Identify which cell holds the provided text, then report its (x, y) central coordinate. 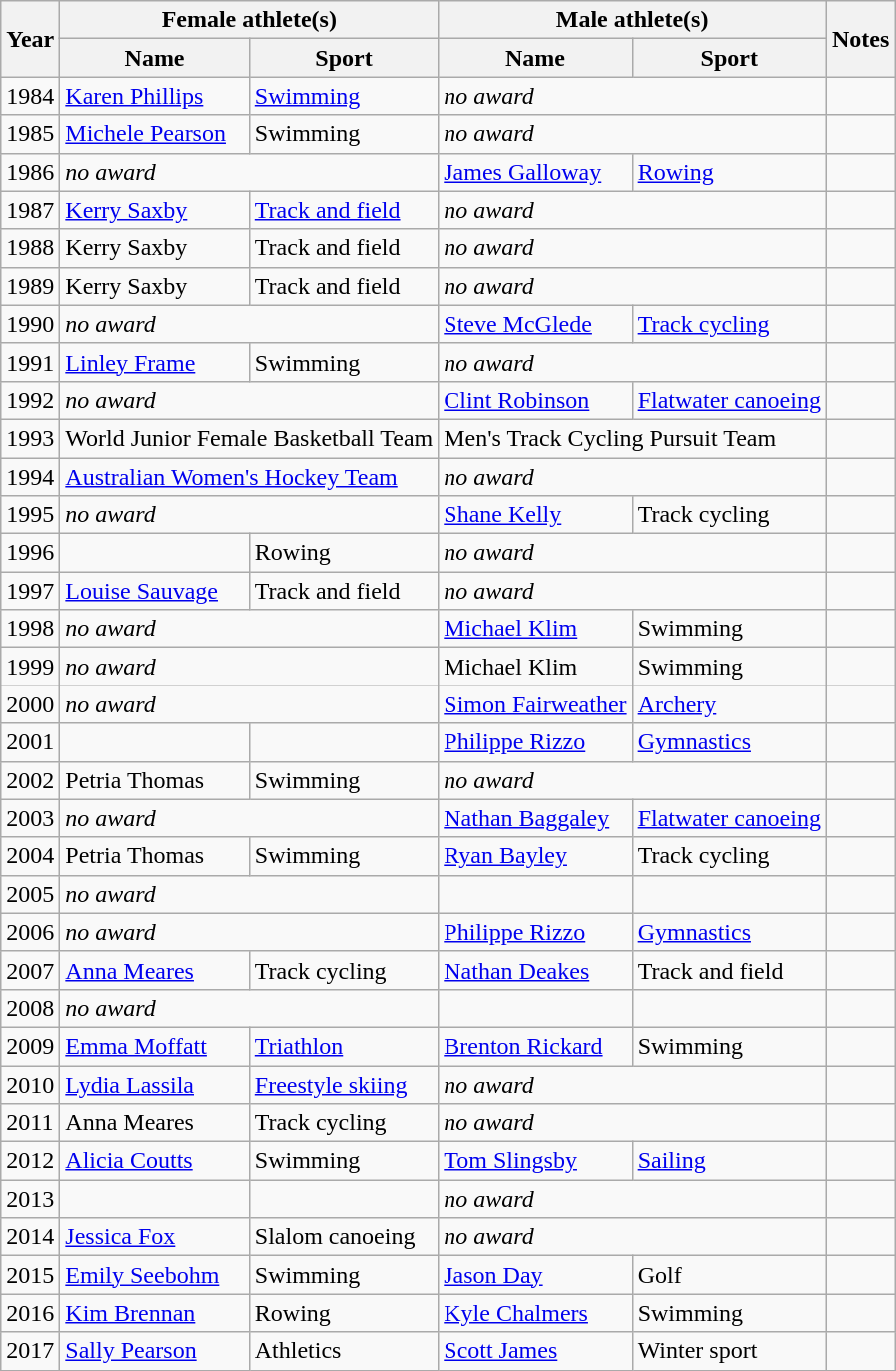
1993 (30, 438)
1991 (30, 362)
1985 (30, 134)
Karen Phillips (154, 96)
Emily Seebohm (154, 1275)
1994 (30, 477)
2015 (30, 1275)
1986 (30, 172)
Slalom canoeing (344, 1237)
2009 (30, 1046)
2004 (30, 856)
Nathan Deakes (535, 970)
Simon Fairweather (535, 704)
Athletics (344, 1351)
1996 (30, 553)
World Junior Female Basketball Team (250, 438)
Linley Frame (154, 362)
2011 (30, 1123)
Steve McGlede (535, 324)
2014 (30, 1237)
Clint Robinson (535, 400)
Brenton Rickard (535, 1046)
Scott James (535, 1351)
Jason Day (535, 1275)
1984 (30, 96)
Ryan Bayley (535, 856)
1989 (30, 286)
1987 (30, 210)
2006 (30, 932)
Nathan Baggaley (535, 818)
1995 (30, 515)
Kim Brennan (154, 1313)
Australian Women's Hockey Team (250, 477)
2012 (30, 1161)
James Galloway (535, 172)
Emma Moffatt (154, 1046)
2013 (30, 1199)
2001 (30, 742)
Winter sport (729, 1351)
Male athlete(s) (633, 20)
1992 (30, 400)
Female athlete(s) (250, 20)
2010 (30, 1084)
Notes (860, 39)
2016 (30, 1313)
Lydia Lassila (154, 1084)
1997 (30, 591)
Golf (729, 1275)
Jessica Fox (154, 1237)
Alicia Coutts (154, 1161)
Tom Slingsby (535, 1161)
Archery (729, 704)
2002 (30, 780)
2008 (30, 1008)
2003 (30, 818)
1998 (30, 629)
Freestyle skiing (344, 1084)
1988 (30, 248)
1999 (30, 667)
1990 (30, 324)
Sailing (729, 1161)
2017 (30, 1351)
Kyle Chalmers (535, 1313)
Men's Track Cycling Pursuit Team (633, 438)
Year (30, 39)
Michele Pearson (154, 134)
Triathlon (344, 1046)
Sally Pearson (154, 1351)
Louise Sauvage (154, 591)
2005 (30, 894)
2007 (30, 970)
Shane Kelly (535, 515)
2000 (30, 704)
